For the text-containing cell, return its midpoint in (x, y) coordinate format. 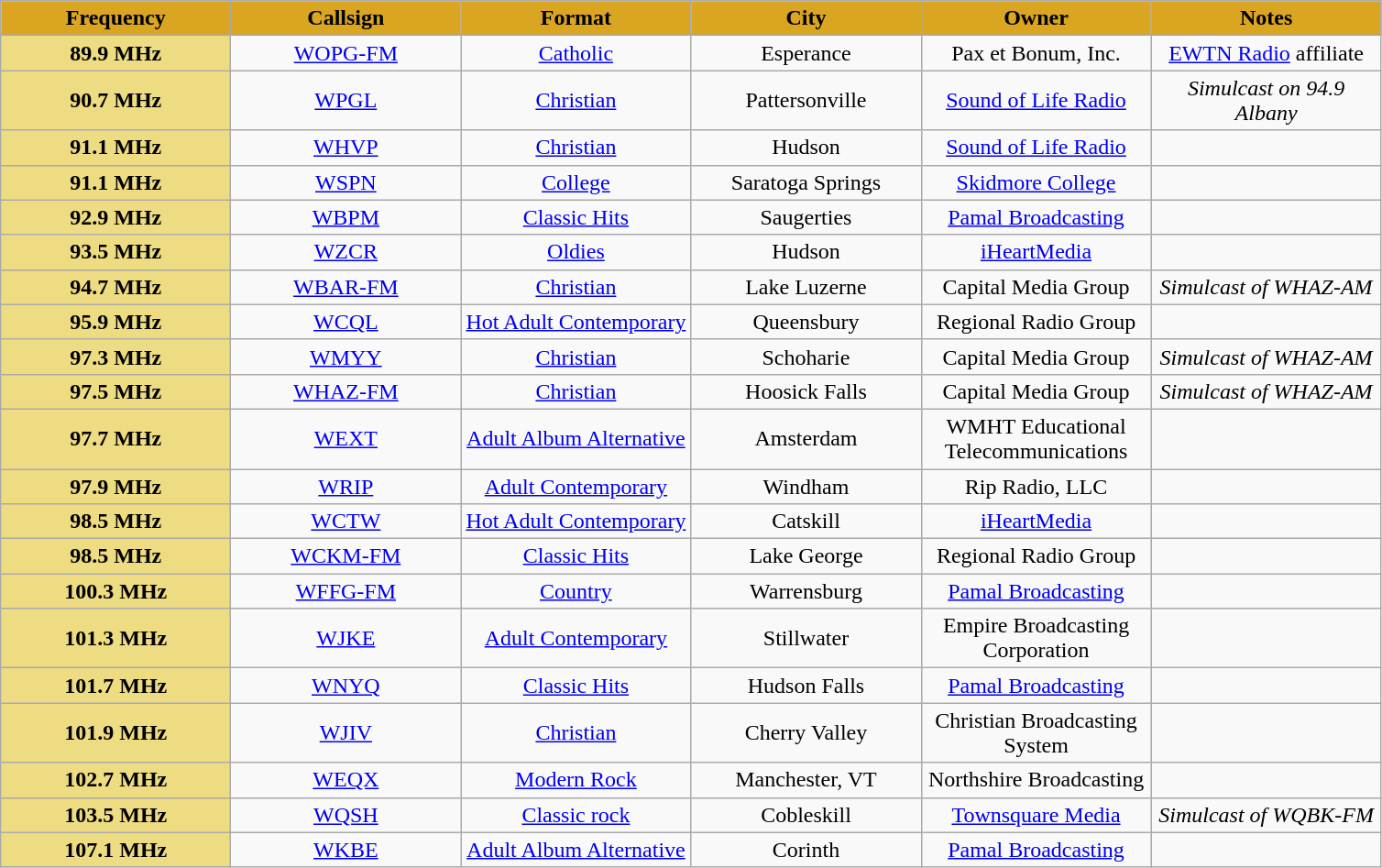
97.7 MHz (115, 438)
94.7 MHz (115, 287)
97.5 MHz (115, 391)
Queensbury (806, 322)
Schoharie (806, 357)
Lake George (806, 556)
EWTN Radio affiliate (1267, 53)
Windham (806, 487)
WBAR-FM (346, 287)
Skidmore College (1036, 182)
Simulcast of WQBK-FM (1267, 815)
Stillwater (806, 638)
WMHT Educational Telecommunications (1036, 438)
89.9 MHz (115, 53)
Cherry Valley (806, 733)
102.7 MHz (115, 780)
Townsquare Media (1036, 815)
Classic rock (576, 815)
Rip Radio, LLC (1036, 487)
Notes (1267, 18)
WSPN (346, 182)
100.3 MHz (115, 591)
95.9 MHz (115, 322)
WMYY (346, 357)
Owner (1036, 18)
Hoosick Falls (806, 391)
WHAZ-FM (346, 391)
WJKE (346, 638)
Country (576, 591)
Simulcast on 94.9 Albany (1267, 101)
Amsterdam (806, 438)
WCQL (346, 322)
Northshire Broadcasting (1036, 780)
Saugerties (806, 217)
Pattersonville (806, 101)
Frequency (115, 18)
Warrensburg (806, 591)
WZCR (346, 252)
Pax et Bonum, Inc. (1036, 53)
103.5 MHz (115, 815)
Lake Luzerne (806, 287)
City (806, 18)
Corinth (806, 850)
Cobleskill (806, 815)
93.5 MHz (115, 252)
Hudson Falls (806, 686)
WHVP (346, 148)
Esperance (806, 53)
101.3 MHz (115, 638)
101.7 MHz (115, 686)
WEXT (346, 438)
Format (576, 18)
90.7 MHz (115, 101)
Christian Broadcasting System (1036, 733)
WCKM-FM (346, 556)
Modern Rock (576, 780)
WJIV (346, 733)
92.9 MHz (115, 217)
College (576, 182)
Saratoga Springs (806, 182)
107.1 MHz (115, 850)
Empire Broadcasting Corporation (1036, 638)
WFFG-FM (346, 591)
101.9 MHz (115, 733)
Catholic (576, 53)
WNYQ (346, 686)
Manchester, VT (806, 780)
WKBE (346, 850)
WOPG-FM (346, 53)
Callsign (346, 18)
97.3 MHz (115, 357)
Catskill (806, 522)
WCTW (346, 522)
WEQX (346, 780)
WQSH (346, 815)
97.9 MHz (115, 487)
Oldies (576, 252)
WBPM (346, 217)
WRIP (346, 487)
WPGL (346, 101)
